For the text-containing cell, return its midpoint in (x, y) coordinate format. 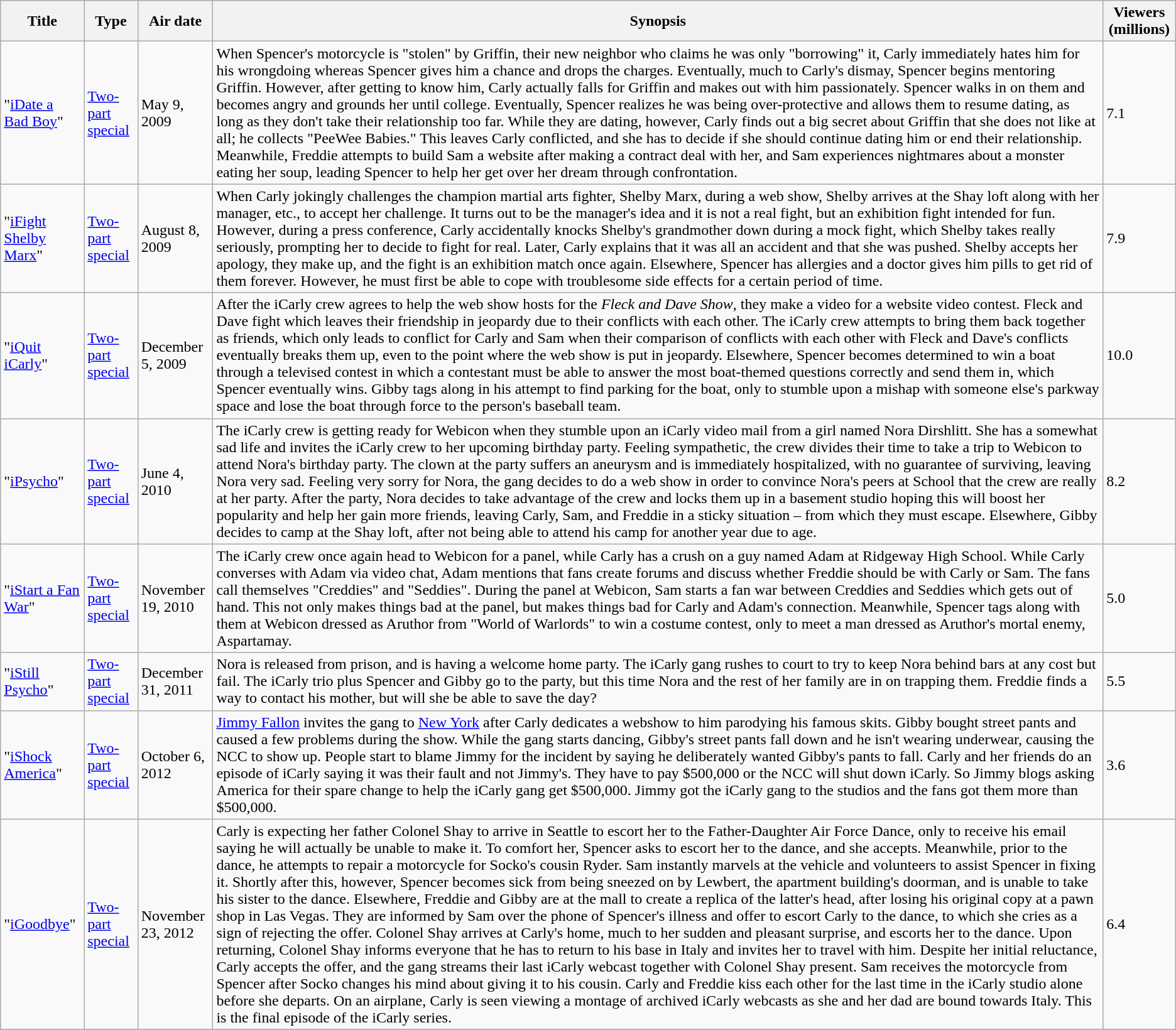
"iStill Psycho" (43, 681)
7.1 (1140, 113)
"iGoodbye" (43, 924)
"iFight Shelby Marx" (43, 239)
5.5 (1140, 681)
Viewers (millions) (1140, 21)
7.9 (1140, 239)
5.0 (1140, 598)
Title (43, 21)
Type (111, 21)
"iPsycho" (43, 481)
"iQuit iCarly" (43, 355)
June 4, 2010 (175, 481)
8.2 (1140, 481)
May 9, 2009 (175, 113)
August 8, 2009 (175, 239)
November 19, 2010 (175, 598)
December 5, 2009 (175, 355)
Synopsis (658, 21)
"iShock America" (43, 765)
Air date (175, 21)
"iStart a Fan War" (43, 598)
"iDate a Bad Boy" (43, 113)
6.4 (1140, 924)
10.0 (1140, 355)
3.6 (1140, 765)
December 31, 2011 (175, 681)
October 6, 2012 (175, 765)
November 23, 2012 (175, 924)
